Return the [x, y] coordinate for the center point of the cell that contains the specified text.  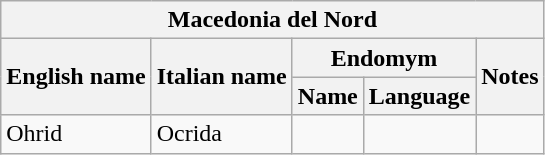
Notes [510, 77]
Italian name [222, 77]
Macedonia del Nord [272, 20]
Language [419, 96]
Ohrid [76, 134]
Ocrida [222, 134]
English name [76, 77]
Endomym [384, 58]
Name [328, 96]
